Capture the cell that displays the provided text and extract its [X, Y] central coordinate. 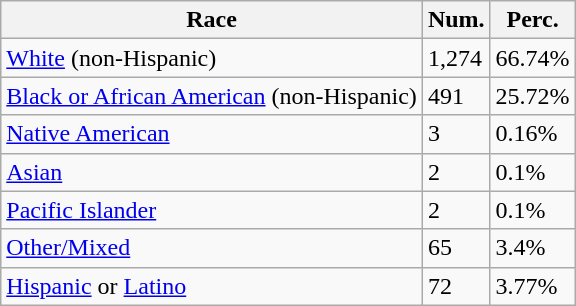
0.16% [532, 134]
Num. [456, 20]
66.74% [532, 58]
Black or African American (non-Hispanic) [212, 96]
491 [456, 96]
65 [456, 248]
White (non-Hispanic) [212, 58]
1,274 [456, 58]
3.4% [532, 248]
Asian [212, 172]
Race [212, 20]
Perc. [532, 20]
Hispanic or Latino [212, 286]
25.72% [532, 96]
Pacific Islander [212, 210]
3.77% [532, 286]
Native American [212, 134]
72 [456, 286]
3 [456, 134]
Other/Mixed [212, 248]
